For the text-containing cell, return its midpoint in [X, Y] coordinate format. 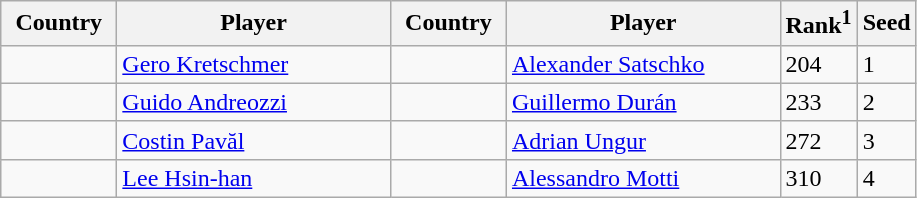
Guillermo Durán [643, 102]
4 [886, 178]
Seed [886, 24]
Alexander Satschko [643, 64]
2 [886, 102]
Costin Pavăl [254, 140]
310 [818, 178]
1 [886, 64]
Rank1 [818, 24]
Gero Kretschmer [254, 64]
272 [818, 140]
Adrian Ungur [643, 140]
204 [818, 64]
Guido Andreozzi [254, 102]
Lee Hsin-han [254, 178]
Alessandro Motti [643, 178]
233 [818, 102]
3 [886, 140]
